Detect which cell encompasses the target text, then output its (x, y) center coordinate. 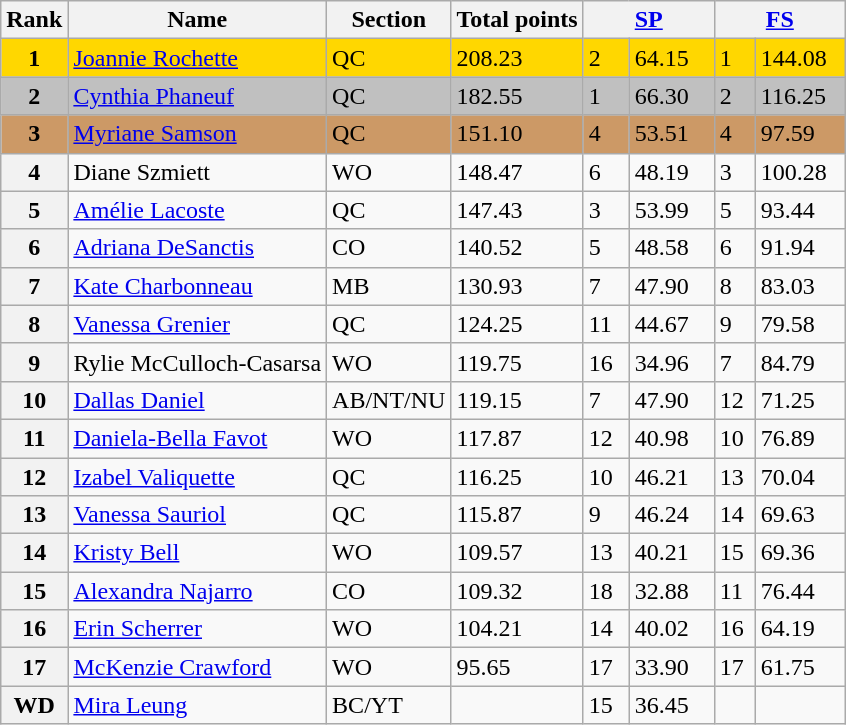
46.24 (672, 515)
34.96 (672, 362)
140.52 (517, 248)
Cynthia Phaneuf (198, 96)
66.30 (672, 96)
33.90 (672, 667)
70.04 (800, 477)
53.99 (672, 210)
104.21 (517, 629)
FS (780, 20)
Daniela-Bella Favot (198, 438)
117.87 (517, 438)
182.55 (517, 96)
Kate Charbonneau (198, 286)
Kristy Bell (198, 553)
97.59 (800, 134)
79.58 (800, 324)
Total points (517, 20)
93.44 (800, 210)
119.15 (517, 400)
64.15 (672, 58)
61.75 (800, 667)
40.98 (672, 438)
Erin Scherrer (198, 629)
36.45 (672, 705)
Mira Leung (198, 705)
44.67 (672, 324)
109.32 (517, 591)
Myriane Samson (198, 134)
Izabel Valiquette (198, 477)
147.43 (517, 210)
83.03 (800, 286)
53.51 (672, 134)
48.19 (672, 172)
64.19 (800, 629)
Vanessa Sauriol (198, 515)
144.08 (800, 58)
48.58 (672, 248)
Adriana DeSanctis (198, 248)
Amélie Lacoste (198, 210)
95.65 (517, 667)
Rylie McCulloch-Casarsa (198, 362)
SP (648, 20)
119.75 (517, 362)
Alexandra Najarro (198, 591)
Diane Szmiett (198, 172)
124.25 (517, 324)
MB (389, 286)
71.25 (800, 400)
109.57 (517, 553)
Rank (34, 20)
76.89 (800, 438)
91.94 (800, 248)
40.21 (672, 553)
208.23 (517, 58)
WD (34, 705)
76.44 (800, 591)
115.87 (517, 515)
BC/YT (389, 705)
84.79 (800, 362)
69.36 (800, 553)
148.47 (517, 172)
McKenzie Crawford (198, 667)
Vanessa Grenier (198, 324)
46.21 (672, 477)
32.88 (672, 591)
100.28 (800, 172)
130.93 (517, 286)
69.63 (800, 515)
Joannie Rochette (198, 58)
40.02 (672, 629)
Section (389, 20)
AB/NT/NU (389, 400)
18 (606, 591)
151.10 (517, 134)
Name (198, 20)
Dallas Daniel (198, 400)
